Determine the (x, y) coordinate at the center of the cell enclosing the given text.  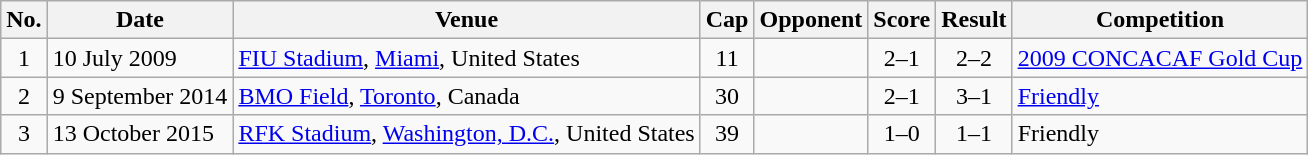
2009 CONCACAF Gold Cup (1160, 58)
No. (24, 20)
11 (727, 58)
10 July 2009 (140, 58)
3–1 (974, 96)
Cap (727, 20)
RFK Stadium, Washington, D.C., United States (466, 134)
2–2 (974, 58)
1 (24, 58)
1–1 (974, 134)
Competition (1160, 20)
Venue (466, 20)
BMO Field, Toronto, Canada (466, 96)
13 October 2015 (140, 134)
Date (140, 20)
FIU Stadium, Miami, United States (466, 58)
Score (902, 20)
30 (727, 96)
3 (24, 134)
2 (24, 96)
9 September 2014 (140, 96)
Result (974, 20)
39 (727, 134)
1–0 (902, 134)
Opponent (811, 20)
